Detect which cell encompasses the target text, then output its [x, y] center coordinate. 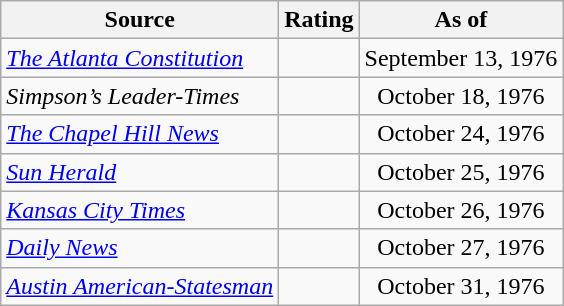
Sun Herald [140, 172]
September 13, 1976 [461, 58]
The Chapel Hill News [140, 134]
October 24, 1976 [461, 134]
Kansas City Times [140, 210]
October 31, 1976 [461, 286]
October 26, 1976 [461, 210]
October 18, 1976 [461, 96]
Source [140, 20]
Daily News [140, 248]
Simpson’s Leader-Times [140, 96]
The Atlanta Constitution [140, 58]
Austin American-Statesman [140, 286]
October 27, 1976 [461, 248]
October 25, 1976 [461, 172]
As of [461, 20]
Rating [319, 20]
